Scan for the cell matching the given text and deliver its [X, Y] coordinate at center. 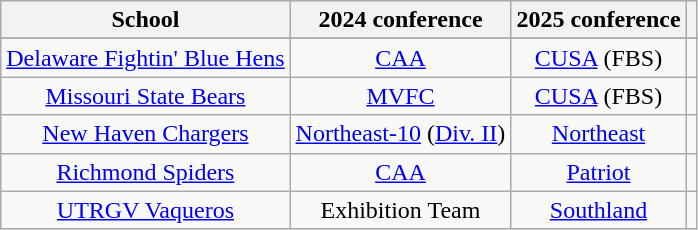
2024 conference [400, 20]
New Haven Chargers [146, 134]
School [146, 20]
Northeast [598, 134]
Exhibition Team [400, 210]
UTRGV Vaqueros [146, 210]
Northeast-10 (Div. II) [400, 134]
Delaware Fightin' Blue Hens [146, 58]
Missouri State Bears [146, 96]
Patriot [598, 172]
Southland [598, 210]
MVFC [400, 96]
Richmond Spiders [146, 172]
2025 conference [598, 20]
